Identify which cell holds the provided text, then report its (X, Y) central coordinate. 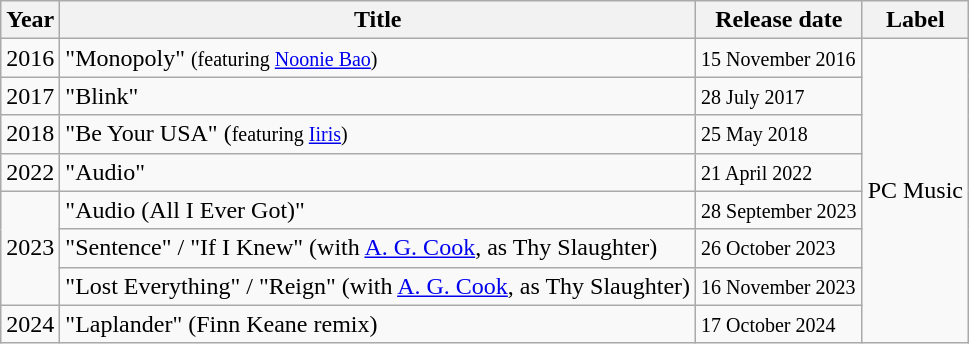
Release date (780, 20)
"Audio" (378, 172)
"Be Your USA" (featuring Iiris) (378, 134)
"Sentence" / "If I Knew" (with A. G. Cook, as Thy Slaughter) (378, 248)
17 October 2024 (780, 324)
Label (915, 20)
28 July 2017 (780, 96)
26 October 2023 (780, 248)
"Laplander" (Finn Keane remix) (378, 324)
16 November 2023 (780, 286)
2023 (30, 248)
21 April 2022 (780, 172)
2024 (30, 324)
"Monopoly" (featuring Noonie Bao) (378, 58)
Year (30, 20)
15 November 2016 (780, 58)
"Blink" (378, 96)
Title (378, 20)
25 May 2018 (780, 134)
"Audio (All I Ever Got)" (378, 210)
"Lost Everything" / "Reign" (with A. G. Cook, as Thy Slaughter) (378, 286)
28 September 2023 (780, 210)
PC Music (915, 191)
2017 (30, 96)
2016 (30, 58)
2018 (30, 134)
2022 (30, 172)
